Extract the [X, Y] coordinate from the center of the cell holding the provided text.  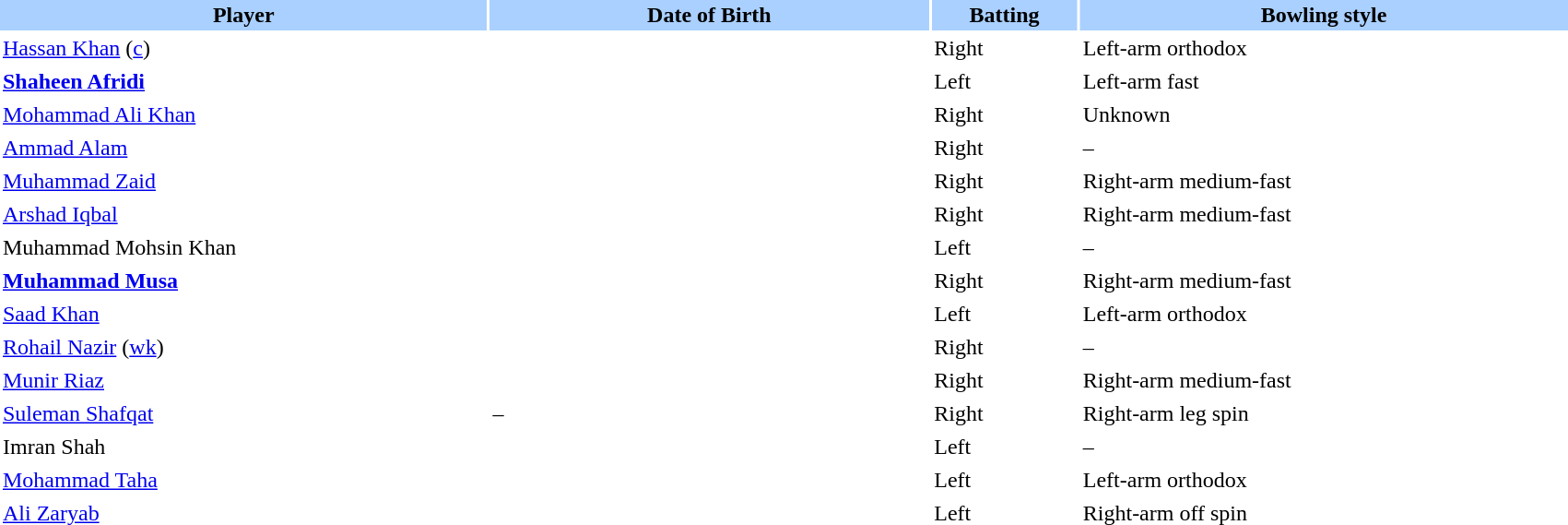
Unknown [1324, 114]
Player [243, 15]
Muhammad Zaid [243, 181]
Suleman Shafqat [243, 413]
Bowling style [1324, 15]
Munir Riaz [243, 380]
Left-arm fast [1324, 81]
Mohammad Ali Khan [243, 114]
Shaheen Afridi [243, 81]
Mohammad Taha [243, 480]
Saad Khan [243, 314]
Right-arm leg spin [1324, 413]
Ammad Alam [243, 148]
Muhammad Mohsin Khan [243, 247]
Imran Shah [243, 447]
Hassan Khan (c) [243, 48]
Batting [1005, 15]
Date of Birth [710, 15]
Arshad Iqbal [243, 214]
Rohail Nazir (wk) [243, 347]
Muhammad Musa [243, 280]
